For the text-containing cell, return its midpoint in (X, Y) coordinate format. 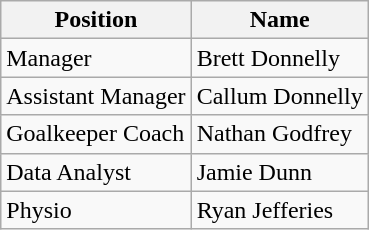
Brett Donnelly (280, 58)
Callum Donnelly (280, 96)
Manager (96, 58)
Ryan Jefferies (280, 210)
Data Analyst (96, 172)
Jamie Dunn (280, 172)
Nathan Godfrey (280, 134)
Assistant Manager (96, 96)
Physio (96, 210)
Goalkeeper Coach (96, 134)
Name (280, 20)
Position (96, 20)
